Search for the cell housing the specified text and yield its (x, y) center coordinate. 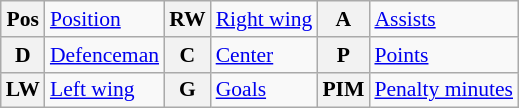
G (188, 90)
Position (104, 19)
Defenceman (104, 55)
Pos (23, 19)
Goals (264, 90)
Assists (444, 19)
Points (444, 55)
LW (23, 90)
Left wing (104, 90)
D (23, 55)
PIM (343, 90)
P (343, 55)
RW (188, 19)
Penalty minutes (444, 90)
C (188, 55)
Center (264, 55)
Right wing (264, 19)
A (343, 19)
